Return the (x, y) coordinate for the center point of the cell that contains the specified text.  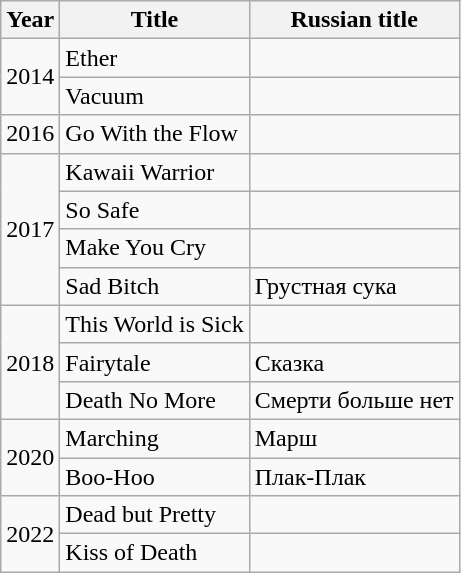
2018 (30, 362)
Dead but Pretty (154, 515)
Go With the Flow (154, 134)
Kawaii Warrior (154, 172)
So Safe (154, 210)
Vacuum (154, 96)
Ether (154, 58)
Make You Cry (154, 248)
2022 (30, 534)
This World is Sick (154, 324)
Грустная сука (354, 286)
2014 (30, 77)
Year (30, 20)
2016 (30, 134)
Death No More (154, 400)
Marching (154, 438)
2017 (30, 229)
Сказка (354, 362)
Марш (354, 438)
Russian title (354, 20)
Kiss of Death (154, 553)
Sad Bitch (154, 286)
Плак-Плак (354, 477)
Fairytale (154, 362)
2020 (30, 457)
Boo-Hoo (154, 477)
Смерти больше нет (354, 400)
Title (154, 20)
